Identify which cell holds the provided text, then report its (x, y) central coordinate. 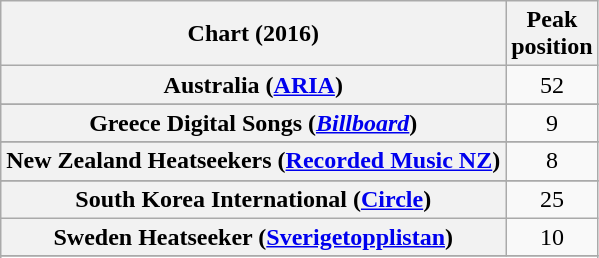
South Korea International (Circle) (254, 199)
Sweden Heatseeker (Sverigetopplistan) (254, 237)
New Zealand Heatseekers (Recorded Music NZ) (254, 161)
52 (552, 85)
Greece Digital Songs (Billboard) (254, 123)
25 (552, 199)
9 (552, 123)
10 (552, 237)
Peak position (552, 34)
Chart (2016) (254, 34)
8 (552, 161)
Australia (ARIA) (254, 85)
